Locate the cell with the specified text and output its (X, Y) center coordinate. 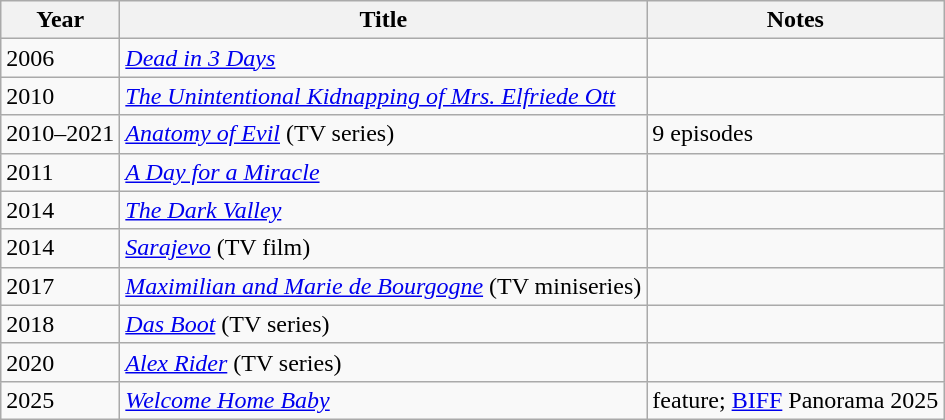
Title (384, 20)
A Day for a Miracle (384, 172)
2010 (60, 96)
Anatomy of Evil (TV series) (384, 134)
The Unintentional Kidnapping of Mrs. Elfriede Ott (384, 96)
The Dark Valley (384, 210)
feature; BIFF Panorama 2025 (796, 400)
Sarajevo (TV film) (384, 248)
Das Boot (TV series) (384, 324)
2017 (60, 286)
Maximilian and Marie de Bourgogne (TV miniseries) (384, 286)
2010–2021 (60, 134)
2018 (60, 324)
Alex Rider (TV series) (384, 362)
2006 (60, 58)
2025 (60, 400)
Notes (796, 20)
Welcome Home Baby (384, 400)
9 episodes (796, 134)
2011 (60, 172)
2020 (60, 362)
Dead in 3 Days (384, 58)
Year (60, 20)
